Find where the given text appears and provide that cell's center as [X, Y] coordinate. 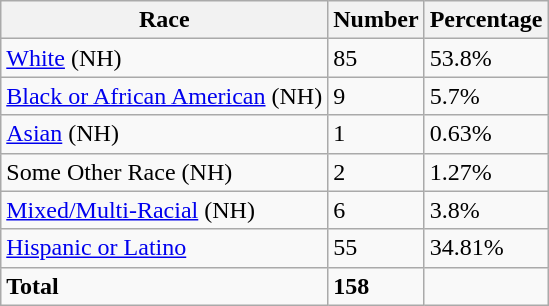
85 [376, 58]
Race [164, 20]
Asian (NH) [164, 134]
6 [376, 210]
Black or African American (NH) [164, 96]
1.27% [486, 172]
0.63% [486, 134]
55 [376, 248]
Total [164, 286]
1 [376, 134]
9 [376, 96]
Percentage [486, 20]
Some Other Race (NH) [164, 172]
53.8% [486, 58]
White (NH) [164, 58]
Mixed/Multi-Racial (NH) [164, 210]
5.7% [486, 96]
158 [376, 286]
34.81% [486, 248]
3.8% [486, 210]
Number [376, 20]
2 [376, 172]
Hispanic or Latino [164, 248]
